Extract the (x, y) coordinate from the center of the cell holding the provided text.  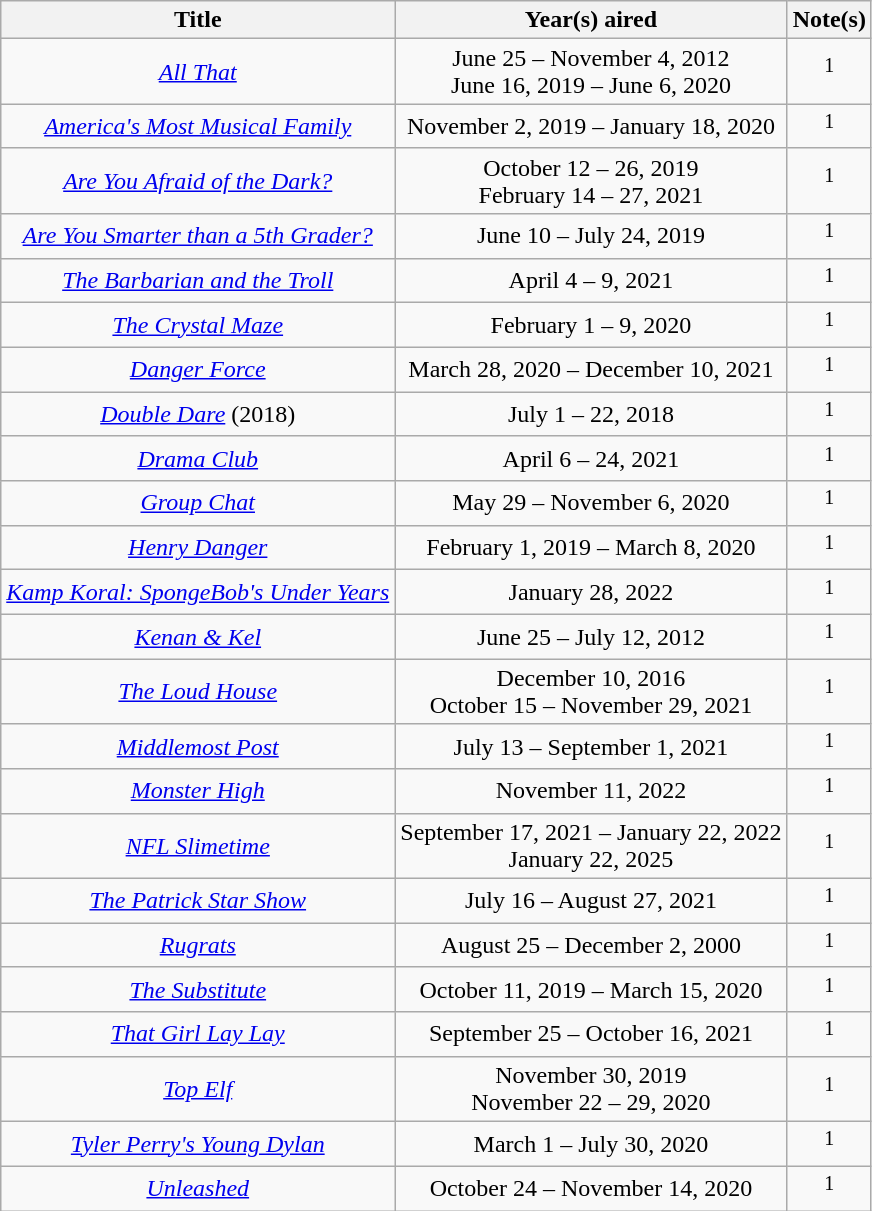
April 6 – 24, 2021 (591, 458)
October 12 – 26, 2019February 14 – 27, 2021 (591, 180)
Danger Force (198, 370)
Kenan & Kel (198, 636)
July 13 – September 1, 2021 (591, 746)
April 4 – 9, 2021 (591, 280)
June 10 – July 24, 2019 (591, 236)
Kamp Koral: SpongeBob's Under Years (198, 592)
October 11, 2019 – March 15, 2020 (591, 990)
Are You Smarter than a 5th Grader? (198, 236)
November 11, 2022 (591, 792)
The Substitute (198, 990)
July 16 – August 27, 2021 (591, 900)
May 29 – November 6, 2020 (591, 504)
October 24 – November 14, 2020 (591, 1188)
September 17, 2021 – January 22, 2022January 22, 2025 (591, 846)
December 10, 2016October 15 – November 29, 2021 (591, 692)
February 1 – 9, 2020 (591, 326)
The Barbarian and the Troll (198, 280)
Are You Afraid of the Dark? (198, 180)
The Loud House (198, 692)
The Patrick Star Show (198, 900)
November 30, 2019November 22 – 29, 2020 (591, 1088)
June 25 – July 12, 2012 (591, 636)
NFL Slimetime (198, 846)
March 28, 2020 – December 10, 2021 (591, 370)
July 1 – 22, 2018 (591, 414)
Tyler Perry's Young Dylan (198, 1144)
Note(s) (829, 20)
Title (198, 20)
Middlemost Post (198, 746)
The Crystal Maze (198, 326)
June 25 – November 4, 2012June 16, 2019 – June 6, 2020 (591, 72)
That Girl Lay Lay (198, 1034)
November 2, 2019 – January 18, 2020 (591, 126)
March 1 – July 30, 2020 (591, 1144)
Top Elf (198, 1088)
February 1, 2019 – March 8, 2020 (591, 548)
Year(s) aired (591, 20)
Henry Danger (198, 548)
Double Dare (2018) (198, 414)
Rugrats (198, 946)
Unleashed (198, 1188)
January 28, 2022 (591, 592)
America's Most Musical Family (198, 126)
August 25 – December 2, 2000 (591, 946)
Drama Club (198, 458)
All That (198, 72)
Group Chat (198, 504)
Monster High (198, 792)
September 25 – October 16, 2021 (591, 1034)
